Scan for the cell matching the given text and deliver its (x, y) coordinate at center. 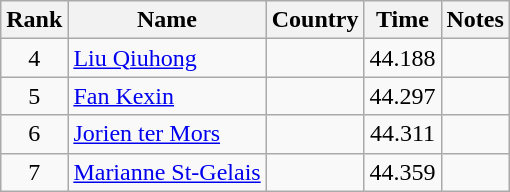
44.297 (402, 96)
6 (34, 134)
44.359 (402, 172)
4 (34, 58)
44.188 (402, 58)
7 (34, 172)
Fan Kexin (167, 96)
44.311 (402, 134)
5 (34, 96)
Country (315, 20)
Notes (475, 20)
Marianne St-Gelais (167, 172)
Liu Qiuhong (167, 58)
Rank (34, 20)
Jorien ter Mors (167, 134)
Name (167, 20)
Time (402, 20)
